Return the (x, y) coordinate for the center point of the cell that contains the specified text.  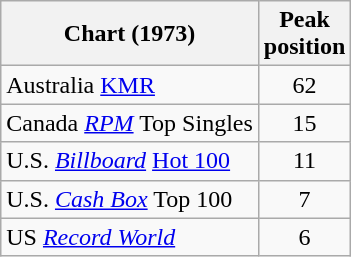
Australia KMR (130, 85)
7 (304, 199)
6 (304, 237)
11 (304, 161)
U.S. Billboard Hot 100 (130, 161)
US Record World (130, 237)
62 (304, 85)
Peakposition (304, 34)
Canada RPM Top Singles (130, 123)
Chart (1973) (130, 34)
15 (304, 123)
U.S. Cash Box Top 100 (130, 199)
